Capture the cell that displays the provided text and extract its [x, y] central coordinate. 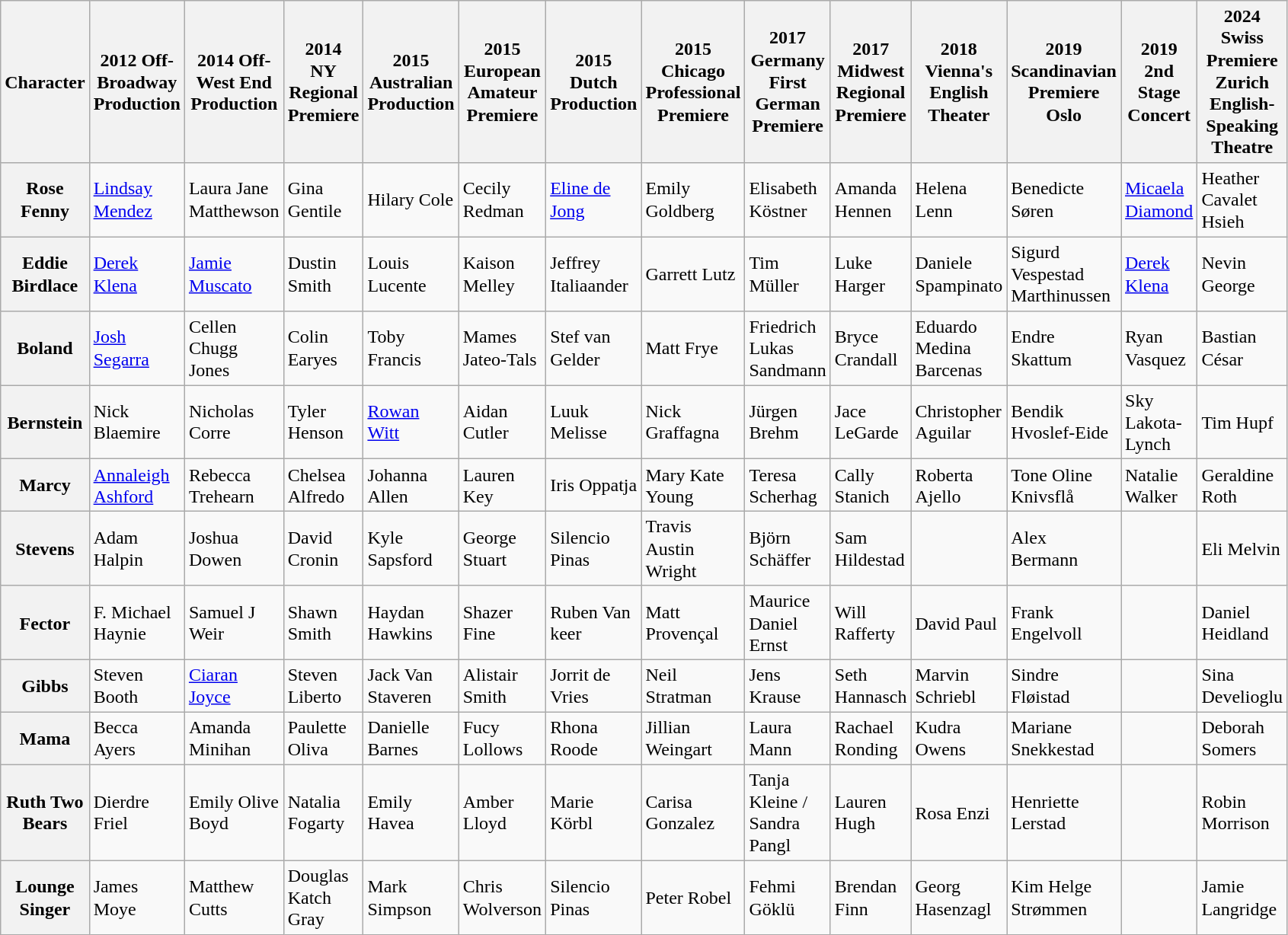
Eddie Birdlace [45, 274]
Jace LeGarde [871, 422]
Aidan Cutler [502, 422]
Cecily Redman [502, 199]
Mark Simpson [411, 897]
Stevens [45, 548]
Daniel Heidland [1242, 623]
Joshua Dowen [234, 548]
Marvin Schriebl [959, 685]
2015 Chicago Professional Premiere [693, 82]
Amber Lloyd [502, 812]
Alex Bermann [1064, 548]
Deborah Somers [1242, 739]
Rhona Roode [594, 739]
Jillian Weingart [693, 739]
Brendan Finn [871, 897]
Laura Jane Matthewson [234, 199]
Becca Ayers [137, 739]
Ruben Van keer [594, 623]
Dierdre Friel [137, 812]
Kudra Owens [959, 739]
Amanda Minihan [234, 739]
Rowan Witt [411, 422]
Mary Kate Young [693, 486]
Tone Oline Knivsflå [1064, 486]
Sigurd Vespestad Marthinussen [1064, 274]
Matt Frye [693, 347]
Robin Morrison [1242, 812]
Endre Skattum [1064, 347]
Jeffrey Italiaander [594, 274]
Lauren Key [502, 486]
Mames Jateo-Tals [502, 347]
2017 Midwest Regional Premiere [871, 82]
Emily Goldberg [693, 199]
Björn Schäffer [788, 548]
Micaela Diamond [1159, 199]
Will Rafferty [871, 623]
Ciaran Joyce [234, 685]
2012 Off-Broadway Production [137, 82]
Carisa Gonzalez [693, 812]
Shazer Fine [502, 623]
Matthew Cutts [234, 897]
Lauren Hugh [871, 812]
Elisabeth Köstner [788, 199]
Heather Cavalet Hsieh [1242, 199]
Boland [45, 347]
Gibbs [45, 685]
Eli Melvin [1242, 548]
George Stuart [502, 548]
Cellen Chugg Jones [234, 347]
Annaleigh Ashford [137, 486]
Paulette Oliva [323, 739]
2015 Dutch Production [594, 82]
Jorrit de Vries [594, 685]
Nevin George [1242, 274]
Tyler Henson [323, 422]
Rebecca Trehearn [234, 486]
Douglas Katch Gray [323, 897]
Iris Oppatja [594, 486]
Shawn Smith [323, 623]
Natalie Walker [1159, 486]
Geraldine Roth [1242, 486]
Eduardo Medina Barcenas [959, 347]
2019 2nd Stage Concert [1159, 82]
Sky Lakota-Lynch [1159, 422]
Friedrich Lukas Sandmann [788, 347]
Sindre Fløistad [1064, 685]
2024 Swiss Premiere Zurich English-Speaking Theatre [1242, 82]
Nick Graffagna [693, 422]
Rose Fenny [45, 199]
Lindsay Mendez [137, 199]
Emily Olive Boyd [234, 812]
Mariane Snekkestad [1064, 739]
Tanja Kleine / Sandra Pangl [788, 812]
David Paul [959, 623]
2014 Off-West End Production [234, 82]
Chelsea Alfredo [323, 486]
Ryan Vasquez [1159, 347]
Christopher Aguilar [959, 422]
Alistair Smith [502, 685]
Sam Hildestad [871, 548]
Bryce Crandall [871, 347]
Tim Hupf [1242, 422]
Josh Segarra [137, 347]
Bernstein [45, 422]
2017 Germany First German Premiere [788, 82]
Neil Stratman [693, 685]
Maurice Daniel Ernst [788, 623]
Sina Develioglu [1242, 685]
Frank Engelvoll [1064, 623]
Marie Körbl [594, 812]
F. Michael Haynie [137, 623]
Samuel J Weir [234, 623]
Luuk Melisse [594, 422]
2015 Australian Production [411, 82]
Teresa Scherhag [788, 486]
Louis Lucente [411, 274]
Fucy Lollows [502, 739]
Daniele Spampinato [959, 274]
Mama [45, 739]
Matt Provençal [693, 623]
Rosa Enzi [959, 812]
Ruth Two Bears [45, 812]
Stef van Gelder [594, 347]
Colin Earyes [323, 347]
Roberta Ajello [959, 486]
Bastian César [1242, 347]
Cally Stanich [871, 486]
Nick Blaemire [137, 422]
Seth Hannasch [871, 685]
2015 European Amateur Premiere [502, 82]
Danielle Barnes [411, 739]
Fehmi Göklü [788, 897]
Emily Havea [411, 812]
Natalia Fogarty [323, 812]
Jamie Muscato [234, 274]
Peter Robel [693, 897]
Nicholas Corre [234, 422]
Amanda Hennen [871, 199]
Laura Mann [788, 739]
2014NY Regional Premiere [323, 82]
Marcy [45, 486]
Toby Francis [411, 347]
2018 Vienna's English Theater [959, 82]
Character [45, 82]
James Moye [137, 897]
Eline de Jong [594, 199]
Kaison Melley [502, 274]
Steven Booth [137, 685]
Haydan Hawkins [411, 623]
Jack Van Staveren [411, 685]
Jens Krause [788, 685]
Fector [45, 623]
2019 Scandinavian Premiere Oslo [1064, 82]
Travis Austin Wright [693, 548]
Lounge Singer [45, 897]
Kyle Sapsford [411, 548]
Gina Gentile [323, 199]
Helena Lenn [959, 199]
Johanna Allen [411, 486]
Adam Halpin [137, 548]
Tim Müller [788, 274]
Dustin Smith [323, 274]
Chris Wolverson [502, 897]
Benedicte Søren [1064, 199]
Kim Helge Strømmen [1064, 897]
Steven Liberto [323, 685]
David Cronin [323, 548]
Hilary Cole [411, 199]
Rachael Ronding [871, 739]
Bendik Hvoslef-Eide [1064, 422]
Georg Hasenzagl [959, 897]
Henriette Lerstad [1064, 812]
Garrett Lutz [693, 274]
Jürgen Brehm [788, 422]
Luke Harger [871, 274]
Jamie Langridge [1242, 897]
